Capture the cell that displays the provided text and extract its [X, Y] central coordinate. 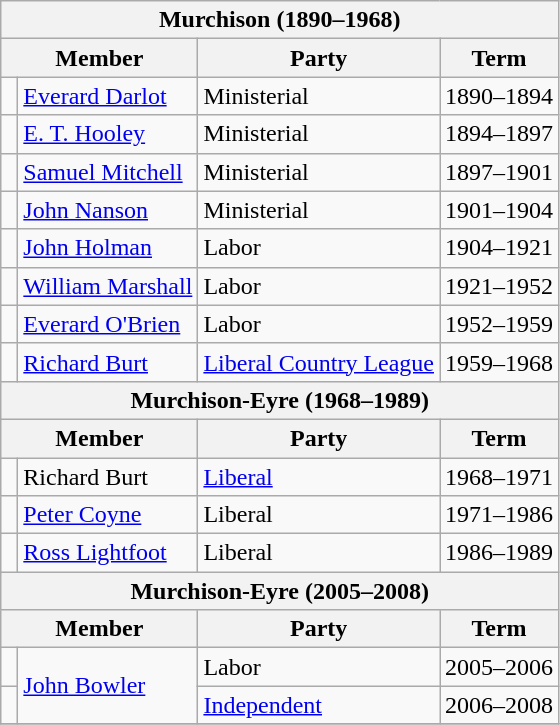
John Holman [108, 248]
Everard Darlot [108, 96]
Independent [319, 705]
Samuel Mitchell [108, 172]
1986–1989 [500, 553]
Murchison (1890–1968) [280, 20]
1890–1894 [500, 96]
2006–2008 [500, 705]
John Bowler [108, 686]
1968–1971 [500, 477]
William Marshall [108, 286]
2005–2006 [500, 667]
John Nanson [108, 210]
E. T. Hooley [108, 134]
Everard O'Brien [108, 324]
1897–1901 [500, 172]
1921–1952 [500, 286]
1952–1959 [500, 324]
1959–1968 [500, 362]
Liberal Country League [319, 362]
1901–1904 [500, 210]
1894–1897 [500, 134]
Murchison-Eyre (2005–2008) [280, 591]
1904–1921 [500, 248]
Murchison-Eyre (1968–1989) [280, 400]
1971–1986 [500, 515]
Ross Lightfoot [108, 553]
Peter Coyne [108, 515]
